Provide the (X, Y) coordinate of the cell's center where the given text is located.  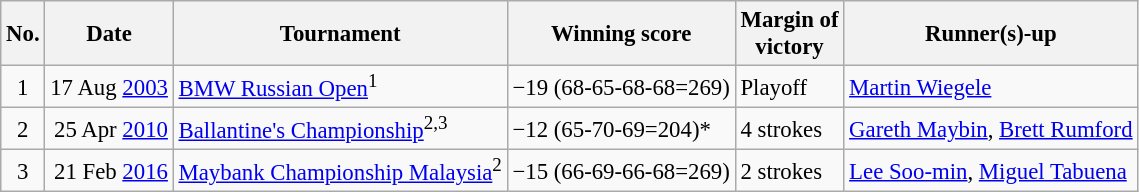
21 Feb 2016 (109, 171)
Ballantine's Championship2,3 (340, 129)
Maybank Championship Malaysia2 (340, 171)
Lee Soo-min, Miguel Tabuena (991, 171)
Winning score (621, 34)
−12 (65-70-69=204)* (621, 129)
1 (23, 87)
Martin Wiegele (991, 87)
Playoff (790, 87)
3 (23, 171)
Margin ofvictory (790, 34)
2 (23, 129)
2 strokes (790, 171)
No. (23, 34)
17 Aug 2003 (109, 87)
25 Apr 2010 (109, 129)
BMW Russian Open1 (340, 87)
Runner(s)-up (991, 34)
4 strokes (790, 129)
Tournament (340, 34)
−15 (66-69-66-68=269) (621, 171)
−19 (68-65-68-68=269) (621, 87)
Gareth Maybin, Brett Rumford (991, 129)
Date (109, 34)
